For the text-containing cell, return its midpoint in (x, y) coordinate format. 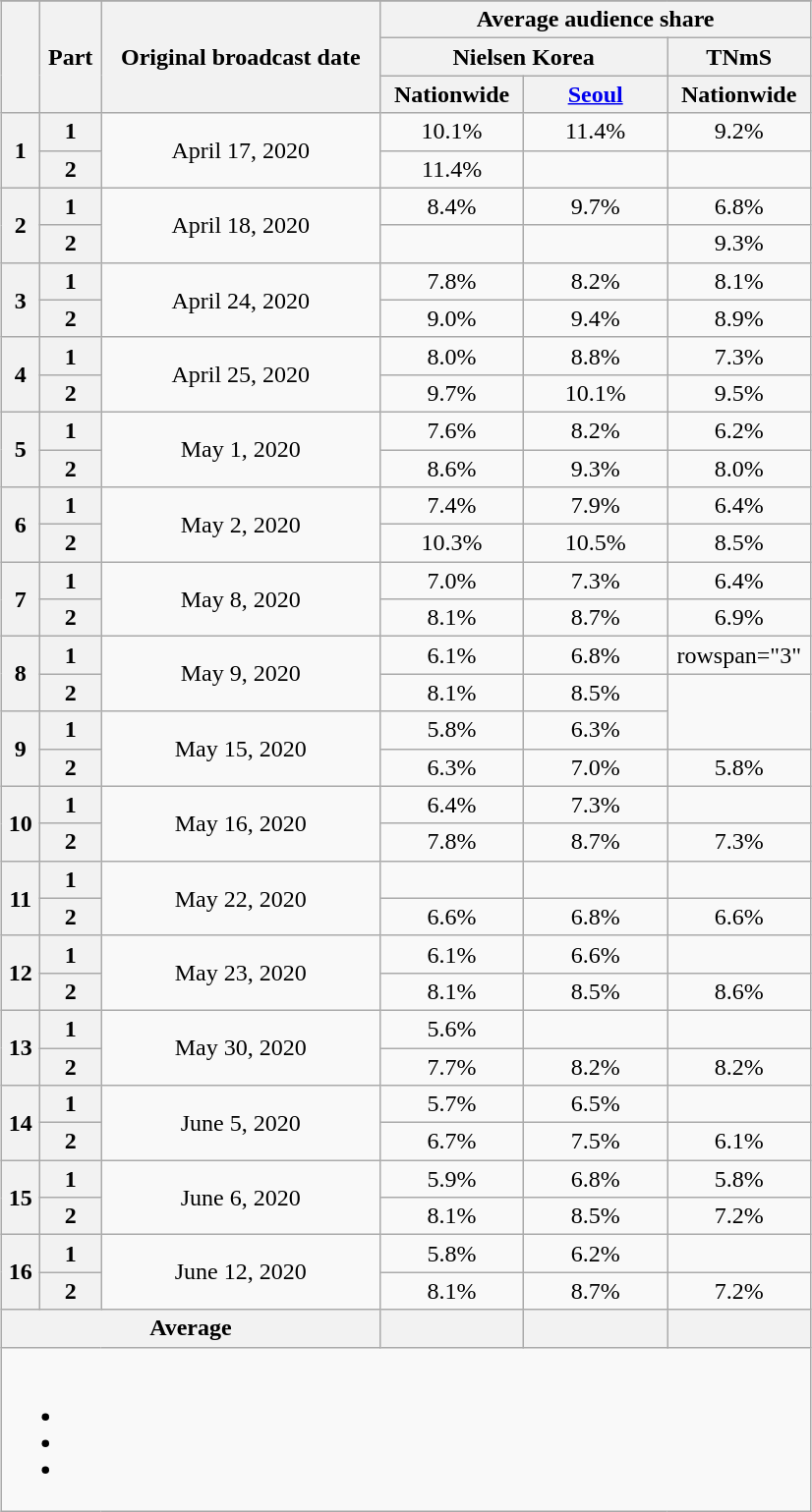
Original broadcast date (241, 57)
7.6% (452, 430)
6.5% (596, 1104)
6 (20, 525)
5.6% (452, 1029)
6.7% (452, 1142)
16 (20, 1272)
May 23, 2020 (241, 973)
13 (20, 1047)
TNmS (739, 57)
8.8% (596, 356)
May 16, 2020 (241, 823)
8.4% (452, 206)
Part (71, 57)
7 (20, 599)
June 6, 2020 (241, 1198)
10.5% (596, 543)
Seoul (596, 94)
May 8, 2020 (241, 599)
April 25, 2020 (241, 374)
June 5, 2020 (241, 1123)
12 (20, 973)
9.5% (739, 393)
7.5% (596, 1142)
6.9% (739, 618)
8.9% (739, 318)
9.2% (739, 132)
5.7% (452, 1104)
April 18, 2020 (241, 225)
4 (20, 374)
7.9% (596, 506)
May 1, 2020 (241, 449)
June 12, 2020 (241, 1272)
7.7% (452, 1066)
Average (191, 1328)
15 (20, 1198)
rowspan="3" (739, 655)
14 (20, 1123)
9 (20, 749)
April 17, 2020 (241, 150)
9.0% (452, 318)
5 (20, 449)
5.9% (452, 1179)
April 24, 2020 (241, 300)
May 9, 2020 (241, 674)
May 2, 2020 (241, 525)
May 30, 2020 (241, 1047)
May 22, 2020 (241, 898)
7.4% (452, 506)
10 (20, 823)
8 (20, 674)
Average audience share (596, 20)
10.3% (452, 543)
11 (20, 898)
3 (20, 300)
9.4% (596, 318)
May 15, 2020 (241, 749)
Nielsen Korea (524, 57)
